Provide the (X, Y) coordinate of the cell's center where the given text is located.  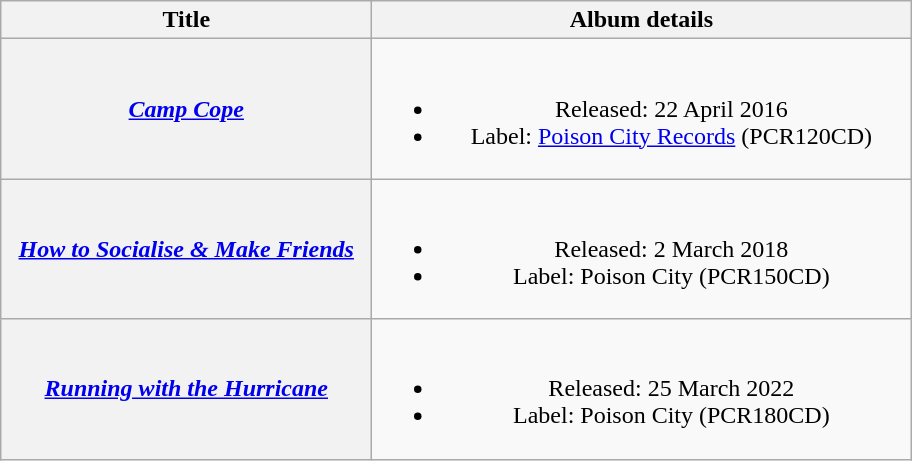
Running with the Hurricane (186, 389)
Title (186, 20)
Released: 2 March 2018Label: Poison City (PCR150CD) (642, 249)
Camp Cope (186, 109)
Released: 25 March 2022Label: Poison City (PCR180CD) (642, 389)
How to Socialise & Make Friends (186, 249)
Released: 22 April 2016Label: Poison City Records (PCR120CD) (642, 109)
Album details (642, 20)
